Find where the given text appears and provide that cell's center as (X, Y) coordinate. 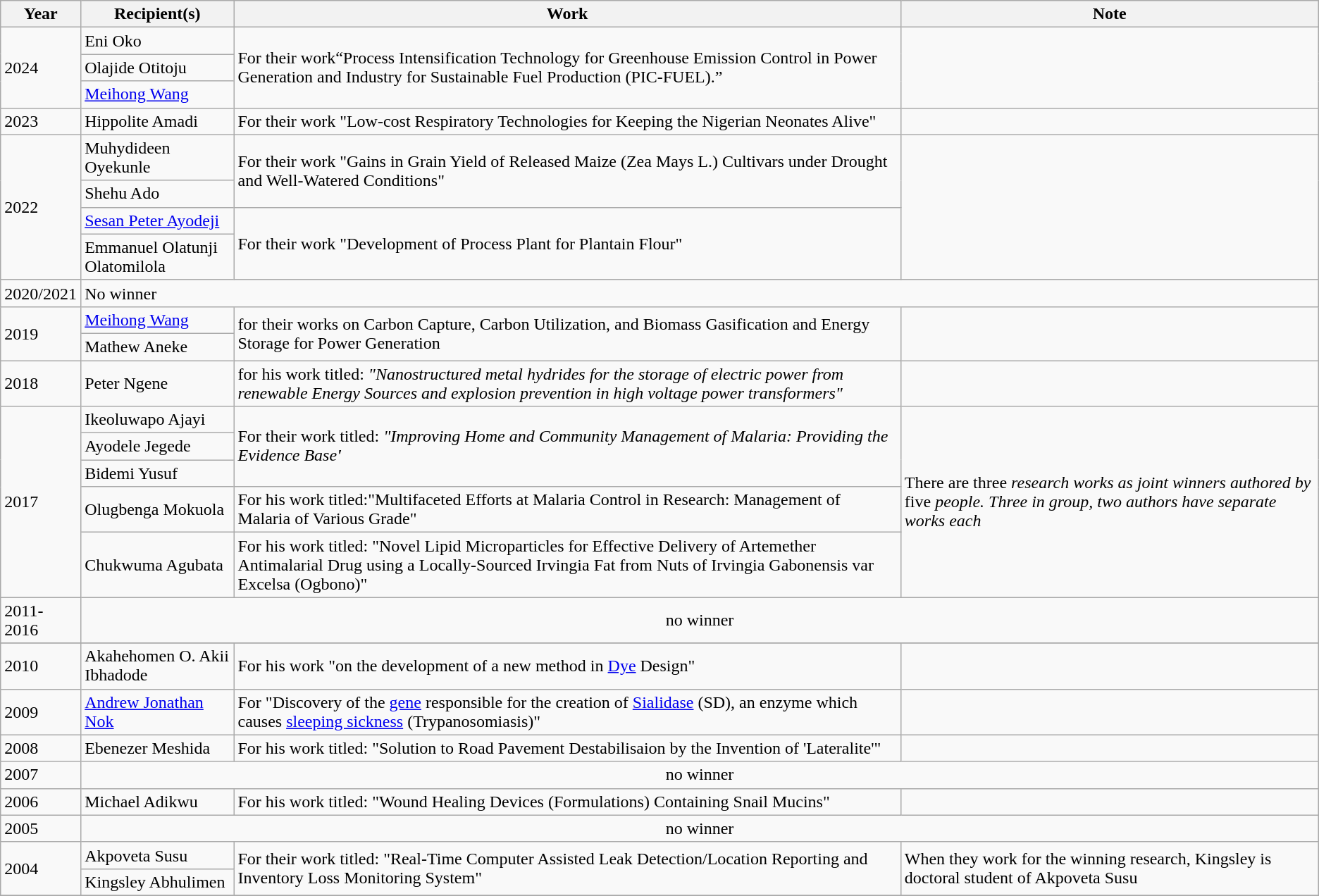
Michael Adikwu (158, 802)
For their work "Gains in Grain Yield of Released Maize (Zea Mays L.) Cultivars under Drought and Well-Watered Conditions" (567, 170)
For his work titled:"Multifaceted Efforts at Malaria Control in Research: Management of Malaria of Various Grade" (567, 510)
Shehu Ado (158, 194)
For his work titled: "Solution to Road Pavement Destabilisaion by the Invention of 'Lateralite'" (567, 748)
2004 (41, 869)
Akpoveta Susu (158, 855)
For "Discovery of the gene responsible for the creation of Sialidase (SD), an enzyme which causes sleeping sickness (Trypanosomiasis)" (567, 711)
2010 (41, 666)
2022 (41, 207)
Mathew Aneke (158, 347)
Olugbenga Mokuola (158, 510)
For his work "on the development of a new method in Dye Design" (567, 666)
Akahehomen O. Akii Ibhadode (158, 666)
2009 (41, 711)
2020/2021 (41, 293)
Sesan Peter Ayodeji (158, 220)
No winner (700, 293)
Work (567, 14)
Chukwuma Agubata (158, 565)
For their work "Low-cost Respiratory Technologies for Keeping the Nigerian Neonates Alive" (567, 121)
2007 (41, 775)
Bidemi Yusuf (158, 473)
2023 (41, 121)
For their work titled: "Real-Time Computer Assisted Leak Detection/Location Reporting and Inventory Loss Monitoring System" (567, 869)
Eni Oko (158, 41)
Ikeoluwapo Ajayi (158, 420)
2019 (41, 333)
Year (41, 14)
Andrew Jonathan Nok (158, 711)
Ebenezer Meshida (158, 748)
For their work titled: "Improving Home and Community Management of Malaria: Providing the Evidence Base' (567, 447)
2006 (41, 802)
There are three research works as joint winners authored by five people. Three in group, two authors have separate works each (1109, 502)
Ayodele Jegede (158, 447)
Recipient(s) (158, 14)
2008 (41, 748)
Hippolite Amadi (158, 121)
Kingsley Abhulimen (158, 882)
For his work titled: "Wound Healing Devices (Formulations) Containing Snail Mucins" (567, 802)
2017 (41, 502)
Emmanuel Olatunji Olatomilola (158, 256)
Note (1109, 14)
When they work for the winning research, Kingsley is doctoral student of Akpoveta Susu (1109, 869)
2024 (41, 68)
2018 (41, 383)
Muhydideen Oyekunle (158, 158)
Olajide Otitoju (158, 68)
2011-2016 (41, 620)
Peter Ngene (158, 383)
For their work "Development of Process Plant for Plantain Flour" (567, 244)
2005 (41, 828)
for their works on Carbon Capture, Carbon Utilization, and Biomass Gasification and Energy Storage for Power Generation (567, 333)
